Return the [X, Y] coordinate for the center point of the cell that contains the specified text.  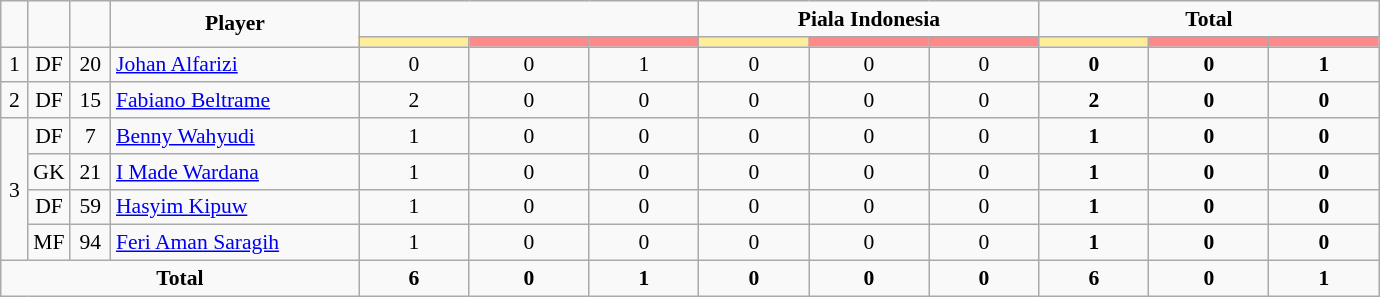
Hasyim Kipuw [235, 207]
GK [48, 172]
Fabiano Beltrame [235, 101]
Piala Indonesia [869, 19]
94 [90, 243]
20 [90, 65]
Feri Aman Saragih [235, 243]
Johan Alfarizi [235, 65]
7 [90, 136]
59 [90, 207]
Player [235, 24]
MF [48, 243]
3 [15, 189]
Benny Wahyudi [235, 136]
21 [90, 172]
15 [90, 101]
I Made Wardana [235, 172]
